Extract the [x, y] coordinate from the center of the cell holding the provided text.  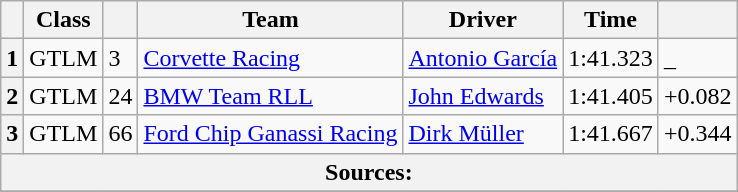
66 [120, 134]
24 [120, 96]
1:41.323 [611, 58]
Dirk Müller [483, 134]
Time [611, 20]
+0.082 [698, 96]
1:41.667 [611, 134]
Sources: [369, 172]
Team [270, 20]
John Edwards [483, 96]
2 [12, 96]
BMW Team RLL [270, 96]
Class [64, 20]
Corvette Racing [270, 58]
Antonio García [483, 58]
_ [698, 58]
+0.344 [698, 134]
Ford Chip Ganassi Racing [270, 134]
1:41.405 [611, 96]
Driver [483, 20]
1 [12, 58]
